Output the (x, y) coordinate of the center of the cell containing the given text.  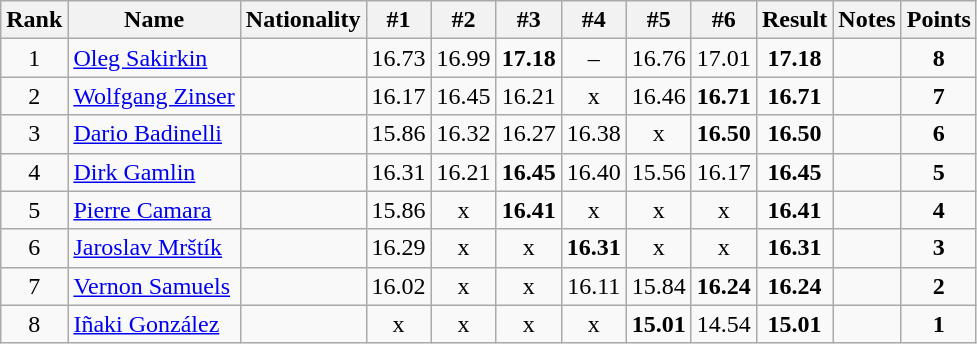
16.40 (594, 172)
#4 (594, 20)
16.02 (398, 286)
16.11 (594, 286)
Dario Badinelli (154, 134)
Rank (34, 20)
#5 (658, 20)
#6 (724, 20)
16.99 (464, 58)
Points (938, 20)
16.27 (528, 134)
17.01 (724, 58)
16.29 (398, 248)
– (594, 58)
16.76 (658, 58)
Iñaki González (154, 324)
Name (154, 20)
Dirk Gamlin (154, 172)
Notes (867, 20)
Oleg Sakirkin (154, 58)
#3 (528, 20)
Wolfgang Zinser (154, 96)
15.84 (658, 286)
Result (794, 20)
16.32 (464, 134)
16.38 (594, 134)
Pierre Camara (154, 210)
15.56 (658, 172)
Nationality (303, 20)
16.46 (658, 96)
16.73 (398, 58)
Vernon Samuels (154, 286)
#1 (398, 20)
#2 (464, 20)
14.54 (724, 324)
Jaroslav Mrštík (154, 248)
